Locate the cell with the specified text and output its (X, Y) center coordinate. 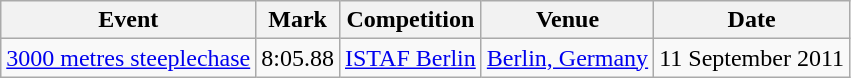
Venue (567, 20)
Competition (410, 20)
Event (128, 20)
3000 metres steeplechase (128, 58)
Date (752, 20)
11 September 2011 (752, 58)
Mark (298, 20)
Berlin, Germany (567, 58)
ISTAF Berlin (410, 58)
8:05.88 (298, 58)
